Provide the (X, Y) coordinate of the cell's center where the given text is located.  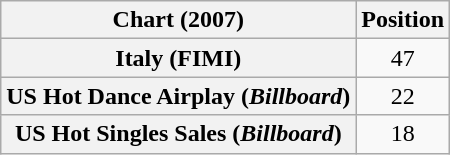
US Hot Dance Airplay (Billboard) (178, 96)
18 (403, 134)
47 (403, 58)
Chart (2007) (178, 20)
US Hot Singles Sales (Billboard) (178, 134)
22 (403, 96)
Position (403, 20)
Italy (FIMI) (178, 58)
